Output the [X, Y] coordinate of the center of the cell containing the given text.  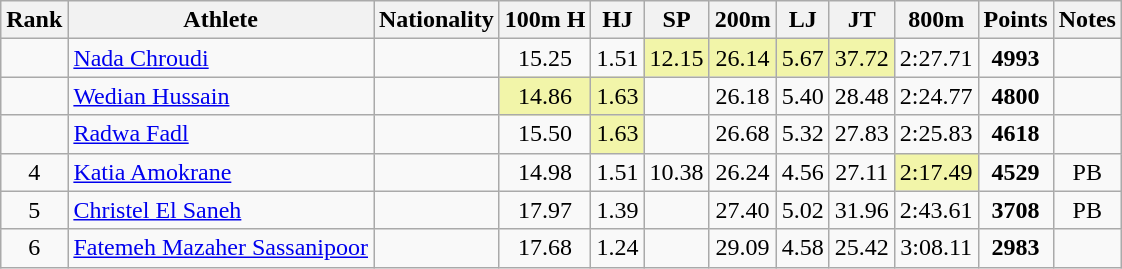
26.24 [742, 172]
3:08.11 [936, 248]
27.83 [862, 134]
26.14 [742, 58]
31.96 [862, 210]
Fatemeh Mazaher Sassanipoor [221, 248]
200m [742, 20]
27.11 [862, 172]
5.02 [802, 210]
2:43.61 [936, 210]
Katia Amokrane [221, 172]
5.40 [802, 96]
29.09 [742, 248]
Christel El Saneh [221, 210]
5.67 [802, 58]
JT [862, 20]
LJ [802, 20]
3708 [1016, 210]
5.32 [802, 134]
4993 [1016, 58]
Athlete [221, 20]
26.18 [742, 96]
HJ [618, 20]
4800 [1016, 96]
2:17.49 [936, 172]
2:25.83 [936, 134]
37.72 [862, 58]
Nationality [437, 20]
17.68 [545, 248]
2:24.77 [936, 96]
1.39 [618, 210]
Points [1016, 20]
4.56 [802, 172]
Wedian Hussain [221, 96]
SP [676, 20]
25.42 [862, 248]
14.86 [545, 96]
4529 [1016, 172]
800m [936, 20]
17.97 [545, 210]
10.38 [676, 172]
Nada Chroudi [221, 58]
4618 [1016, 134]
1.24 [618, 248]
100m H [545, 20]
Notes [1087, 20]
2:27.71 [936, 58]
26.68 [742, 134]
15.50 [545, 134]
14.98 [545, 172]
5 [34, 210]
4 [34, 172]
6 [34, 248]
12.15 [676, 58]
27.40 [742, 210]
28.48 [862, 96]
2983 [1016, 248]
4.58 [802, 248]
Rank [34, 20]
15.25 [545, 58]
Radwa Fadl [221, 134]
